Determine the [x, y] coordinate at the center of the cell enclosing the given text.  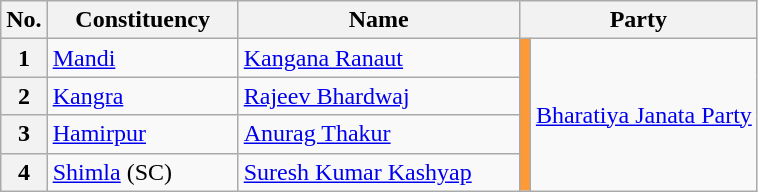
No. [24, 20]
Rajeev Bhardwaj [378, 96]
1 [24, 58]
2 [24, 96]
Party [638, 20]
Kangra [142, 96]
Constituency [142, 20]
Anurag Thakur [378, 134]
Mandi [142, 58]
Shimla (SC) [142, 172]
Name [378, 20]
4 [24, 172]
Hamirpur [142, 134]
Suresh Kumar Kashyap [378, 172]
Bharatiya Janata Party [644, 115]
Kangana Ranaut [378, 58]
3 [24, 134]
